Detect which cell encompasses the target text, then output its [x, y] center coordinate. 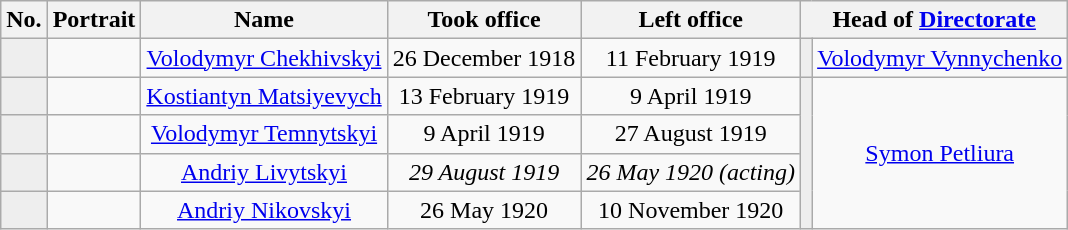
11 February 1919 [691, 58]
Volodymyr Chekhivskyi [264, 58]
Left office [691, 20]
Andriy Nikovskyi [264, 210]
26 May 1920 (acting) [691, 172]
Kostiantyn Matsiyevych [264, 96]
No. [24, 20]
Name [264, 20]
27 August 1919 [691, 134]
Head of Directorate [934, 20]
Took office [484, 20]
Andriy Livytskyi [264, 172]
10 November 1920 [691, 210]
26 May 1920 [484, 210]
13 February 1919 [484, 96]
Volodymyr Vynnychenko [940, 58]
26 December 1918 [484, 58]
Volodymyr Temnytskyi [264, 134]
29 August 1919 [484, 172]
Portrait [94, 20]
Symon Petliura [940, 153]
